Pinpoint the cell where the given text exists, returning its (X, Y) midpoint coordinate. 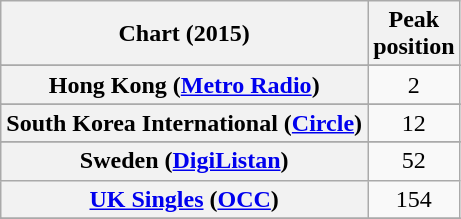
Sweden (DigiListan) (184, 161)
Hong Kong (Metro Radio) (184, 85)
Chart (2015) (184, 34)
2 (414, 85)
Peakposition (414, 34)
UK Singles (OCC) (184, 199)
52 (414, 161)
154 (414, 199)
12 (414, 123)
South Korea International (Circle) (184, 123)
